Provide the [x, y] coordinate of the cell's center where the given text is located.  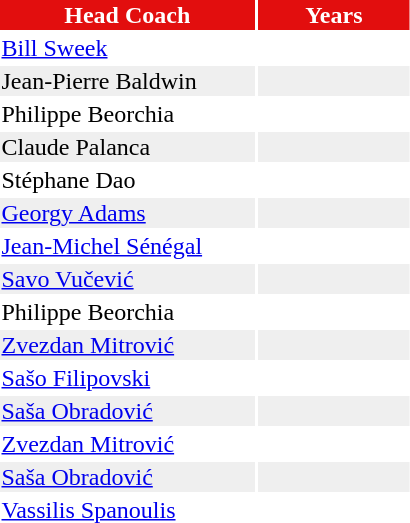
Years [334, 15]
Georgy Adams [127, 213]
Sašo Filipovski [127, 378]
Bill Sweek [127, 48]
Savo Vučević [127, 279]
Head Coach [127, 15]
Claude Palanca [127, 147]
Jean-Michel Sénégal [127, 246]
Jean-Pierre Baldwin [127, 81]
Stéphane Dao [127, 180]
